For the text-containing cell, return its midpoint in [X, Y] coordinate format. 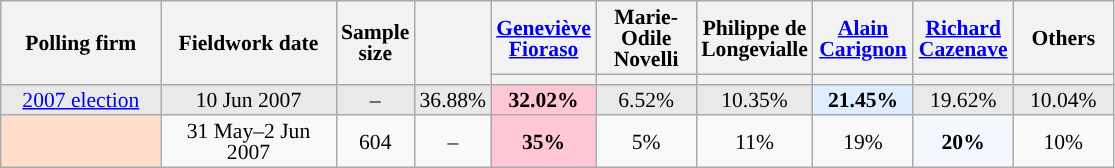
6.52% [646, 100]
10.35% [754, 100]
19% [863, 142]
2007 election [81, 100]
Richard Cazenave [963, 38]
20% [963, 142]
10% [1063, 142]
10.04% [1063, 100]
Others [1063, 38]
5% [646, 142]
11% [754, 142]
Samplesize [375, 42]
Marie-Odile Novelli [646, 38]
604 [375, 142]
10 Jun 2007 [248, 100]
21.45% [863, 100]
19.62% [963, 100]
32.02% [544, 100]
Polling firm [81, 42]
Philippe de Longevialle [754, 38]
35% [544, 142]
Fieldwork date [248, 42]
36.88% [452, 100]
Geneviève Fioraso [544, 38]
Alain Carignon [863, 38]
31 May–2 Jun 2007 [248, 142]
